For the text-containing cell, return its midpoint in (x, y) coordinate format. 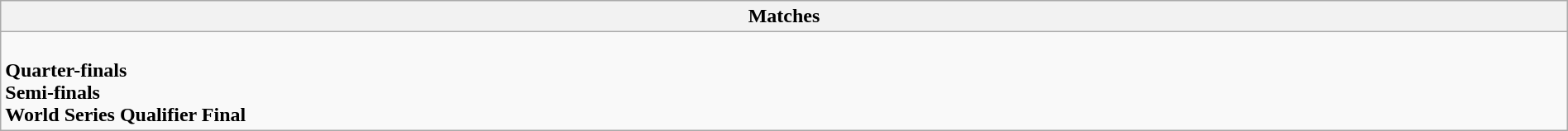
Matches (784, 16)
Quarter-finals Semi-finals World Series Qualifier Final (784, 81)
